From the cell containing the given text, extract its center point as (x, y) coordinate. 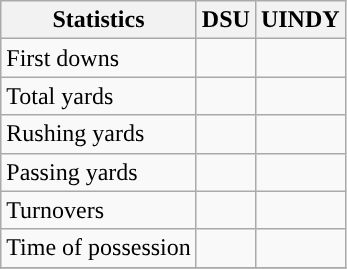
Statistics (99, 20)
Time of possession (99, 248)
Passing yards (99, 172)
First downs (99, 58)
Total yards (99, 96)
DSU (226, 20)
UINDY (300, 20)
Turnovers (99, 210)
Rushing yards (99, 134)
